Search for the cell housing the specified text and yield its (x, y) center coordinate. 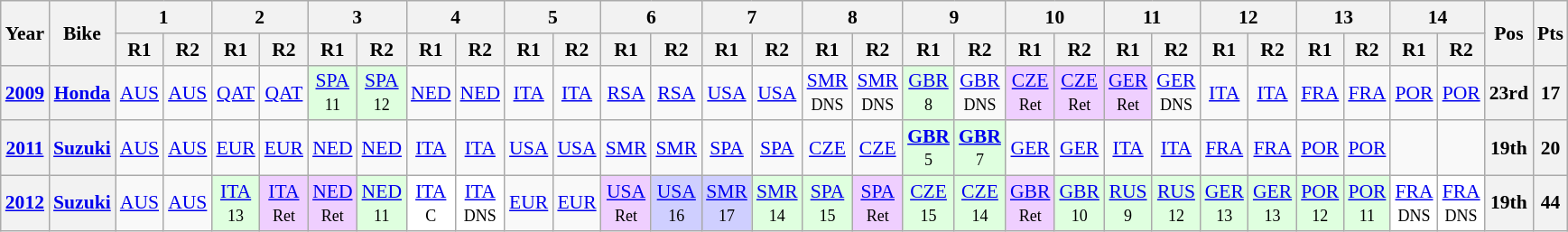
8 (852, 17)
CZE14 (980, 204)
ITAC (431, 204)
SPA15 (828, 204)
1 (164, 17)
23rd (1509, 92)
17 (1551, 92)
SPA11 (332, 92)
GBR10 (1080, 204)
20 (1551, 148)
GBR5 (928, 148)
USA16 (676, 204)
6 (652, 17)
Pos (1509, 32)
GBRRet (1031, 204)
POR11 (1367, 204)
GBRDNS (980, 92)
GERDNS (1175, 92)
2009 (25, 92)
7 (751, 17)
CZE15 (928, 204)
2 (260, 17)
44 (1551, 204)
13 (1343, 17)
Year (25, 32)
2012 (25, 204)
USARet (626, 204)
ITADNS (480, 204)
SMR14 (777, 204)
ITARet (283, 204)
14 (1437, 17)
NEDRet (332, 204)
ITA13 (235, 204)
RUS12 (1175, 204)
9 (954, 17)
RUS9 (1128, 204)
10 (1054, 17)
4 (455, 17)
Pts (1551, 32)
GBR8 (928, 92)
Honda (82, 92)
GBR7 (980, 148)
SPA12 (382, 92)
Bike (82, 32)
POR12 (1320, 204)
11 (1152, 17)
5 (552, 17)
2011 (25, 148)
SMR17 (727, 204)
SPARet (877, 204)
GERRet (1128, 92)
3 (357, 17)
12 (1249, 17)
NED11 (382, 204)
